Identify which cell holds the provided text, then report its (x, y) central coordinate. 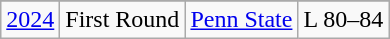
L 80–84 (344, 20)
First Round (122, 20)
2024 (30, 20)
Penn State (242, 20)
